From the cell containing the given text, extract its center point as (X, Y) coordinate. 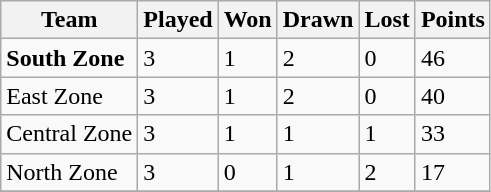
17 (452, 172)
East Zone (70, 96)
Drawn (318, 20)
40 (452, 96)
Won (248, 20)
Team (70, 20)
Central Zone (70, 134)
Played (178, 20)
Points (452, 20)
33 (452, 134)
Lost (387, 20)
North Zone (70, 172)
South Zone (70, 58)
46 (452, 58)
